Provide the [X, Y] coordinate of the cell's center where the given text is located.  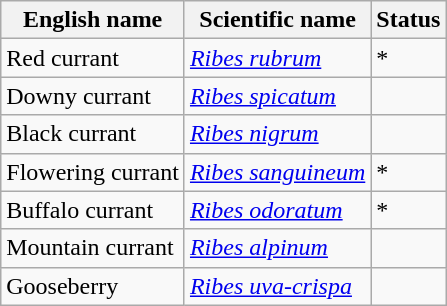
Red currant [93, 58]
Mountain currant [93, 248]
Flowering currant [93, 172]
Gooseberry [93, 286]
English name [93, 20]
Ribes sanguineum [277, 172]
Downy currant [93, 96]
Ribes uva-crispa [277, 286]
Black currant [93, 134]
Ribes spicatum [277, 96]
Ribes rubrum [277, 58]
Buffalo currant [93, 210]
Ribes odoratum [277, 210]
Status [408, 20]
Ribes nigrum [277, 134]
Scientific name [277, 20]
Ribes alpinum [277, 248]
